Identify which cell holds the provided text, then report its (X, Y) central coordinate. 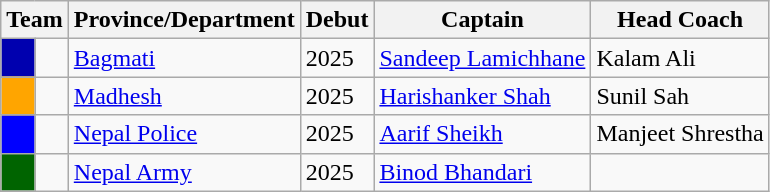
Head Coach (680, 20)
Kalam Ali (680, 58)
Bagmati (184, 58)
Madhesh (184, 96)
Team (35, 20)
Nepal Army (184, 172)
Province/Department (184, 20)
Harishanker Shah (482, 96)
Sunil Sah (680, 96)
Manjeet Shrestha (680, 134)
Captain (482, 20)
Nepal Police (184, 134)
Binod Bhandari (482, 172)
Sandeep Lamichhane (482, 58)
Aarif Sheikh (482, 134)
Debut (337, 20)
